Capture the cell that displays the provided text and extract its [x, y] central coordinate. 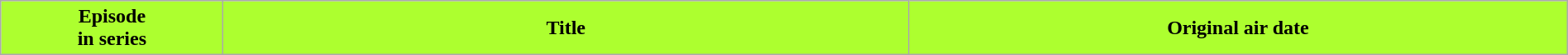
Episodein series [112, 28]
Title [566, 28]
Original air date [1239, 28]
